Scan for the cell matching the given text and deliver its [x, y] coordinate at center. 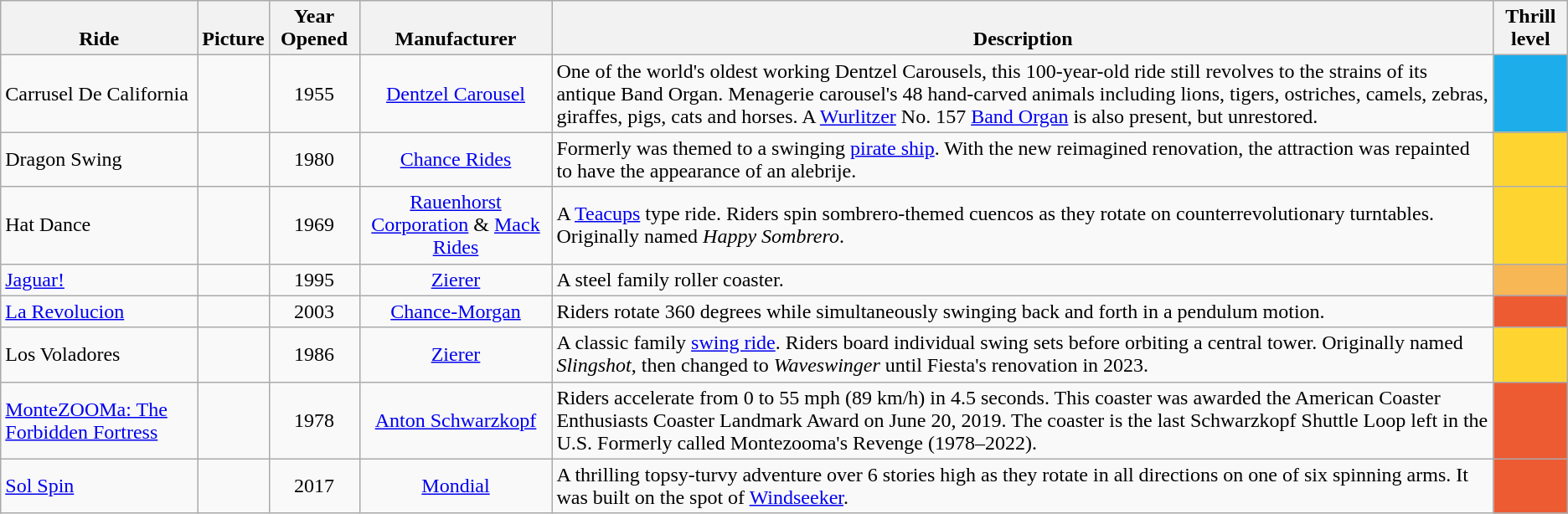
2017 [314, 486]
La Revolucion [99, 311]
1955 [314, 94]
Rauenhorst Corporation & Mack Rides [456, 225]
Los Voladores [99, 355]
Picture [233, 28]
Riders rotate 360 degrees while simultaneously swinging back and forth in a pendulum motion. [1024, 311]
Jaguar! [99, 280]
Anton Schwarzkopf [456, 420]
Chance-Morgan [456, 311]
Thrill level [1530, 28]
1978 [314, 420]
Dragon Swing [99, 159]
1980 [314, 159]
Description [1024, 28]
Sol Spin [99, 486]
Carrusel De California [99, 94]
MonteZOOMa: The Forbidden Fortress [99, 420]
Chance Rides [456, 159]
Year Opened [314, 28]
2003 [314, 311]
1969 [314, 225]
Hat Dance [99, 225]
Mondial [456, 486]
Manufacturer [456, 28]
1995 [314, 280]
Dentzel Carousel [456, 94]
A Teacups type ride. Riders spin sombrero-themed cuencos as they rotate on counterrevolutionary turntables. Originally named Happy Sombrero. [1024, 225]
Ride [99, 28]
1986 [314, 355]
A steel family roller coaster. [1024, 280]
